Search for the cell housing the specified text and yield its (x, y) center coordinate. 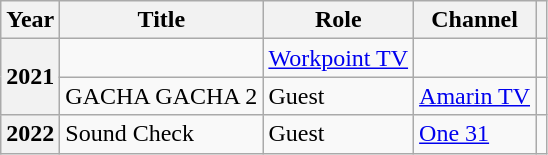
Amarin TV (475, 96)
Channel (475, 20)
GACHA GACHA 2 (162, 96)
Workpoint TV (338, 58)
Sound Check (162, 134)
One 31 (475, 134)
Role (338, 20)
2021 (30, 77)
Year (30, 20)
Title (162, 20)
2022 (30, 134)
